Provide the (x, y) coordinate of the cell's center where the given text is located.  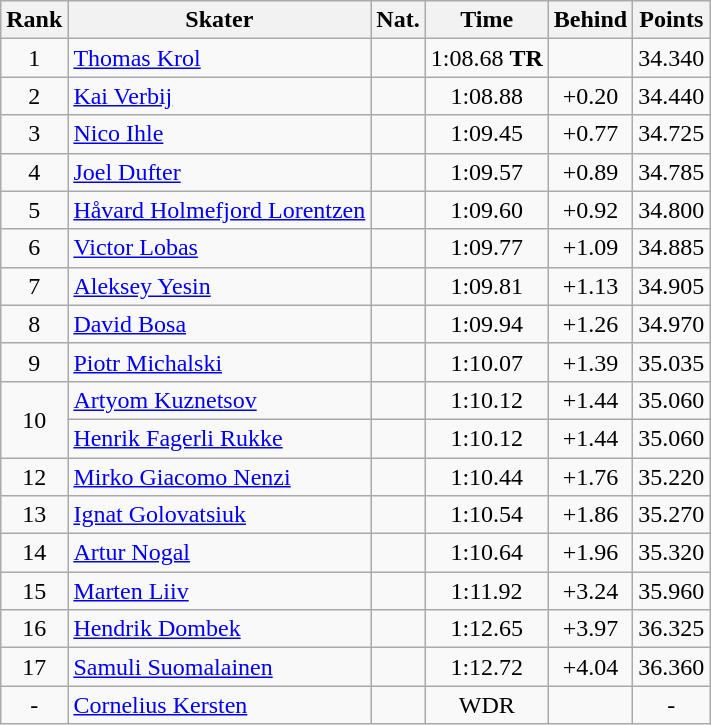
Aleksey Yesin (220, 286)
+3.97 (590, 629)
1:09.57 (486, 172)
WDR (486, 705)
+1.96 (590, 553)
1:08.68 TR (486, 58)
15 (34, 591)
36.360 (672, 667)
Points (672, 20)
6 (34, 248)
+1.09 (590, 248)
+1.76 (590, 477)
34.785 (672, 172)
34.340 (672, 58)
1:12.72 (486, 667)
9 (34, 362)
Rank (34, 20)
2 (34, 96)
34.440 (672, 96)
Skater (220, 20)
Mirko Giacomo Nenzi (220, 477)
1:09.81 (486, 286)
David Bosa (220, 324)
34.905 (672, 286)
1:09.45 (486, 134)
10 (34, 419)
+1.13 (590, 286)
8 (34, 324)
1:09.94 (486, 324)
3 (34, 134)
Håvard Holmefjord Lorentzen (220, 210)
1:09.77 (486, 248)
Hendrik Dombek (220, 629)
Piotr Michalski (220, 362)
34.885 (672, 248)
Behind (590, 20)
Time (486, 20)
1:08.88 (486, 96)
Artyom Kuznetsov (220, 400)
14 (34, 553)
35.270 (672, 515)
35.960 (672, 591)
12 (34, 477)
Cornelius Kersten (220, 705)
1 (34, 58)
1:10.64 (486, 553)
Victor Lobas (220, 248)
+4.04 (590, 667)
16 (34, 629)
+0.77 (590, 134)
+0.92 (590, 210)
Henrik Fagerli Rukke (220, 438)
+1.26 (590, 324)
1:10.44 (486, 477)
Samuli Suomalainen (220, 667)
Artur Nogal (220, 553)
5 (34, 210)
Marten Liiv (220, 591)
Ignat Golovatsiuk (220, 515)
1:12.65 (486, 629)
17 (34, 667)
7 (34, 286)
+3.24 (590, 591)
Thomas Krol (220, 58)
1:10.54 (486, 515)
13 (34, 515)
34.970 (672, 324)
1:11.92 (486, 591)
Kai Verbij (220, 96)
34.800 (672, 210)
+0.20 (590, 96)
1:09.60 (486, 210)
+1.86 (590, 515)
34.725 (672, 134)
Joel Dufter (220, 172)
+0.89 (590, 172)
35.035 (672, 362)
36.325 (672, 629)
35.320 (672, 553)
35.220 (672, 477)
Nat. (398, 20)
1:10.07 (486, 362)
Nico Ihle (220, 134)
4 (34, 172)
+1.39 (590, 362)
